Pinpoint the cell where the given text exists, returning its [x, y] midpoint coordinate. 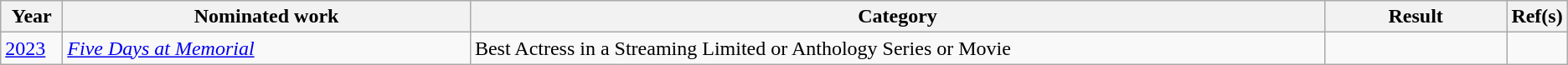
Result [1416, 17]
2023 [32, 48]
Best Actress in a Streaming Limited or Anthology Series or Movie [897, 48]
Year [32, 17]
Five Days at Memorial [266, 48]
Ref(s) [1537, 17]
Category [897, 17]
Nominated work [266, 17]
